From the cell containing the given text, extract its center point as [X, Y] coordinate. 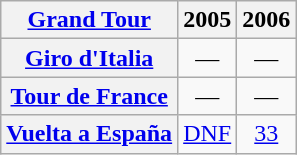
Grand Tour [90, 20]
Giro d'Italia [90, 58]
2005 [208, 20]
33 [266, 134]
Vuelta a España [90, 134]
Tour de France [90, 96]
2006 [266, 20]
DNF [208, 134]
